Search for the cell housing the specified text and yield its (X, Y) center coordinate. 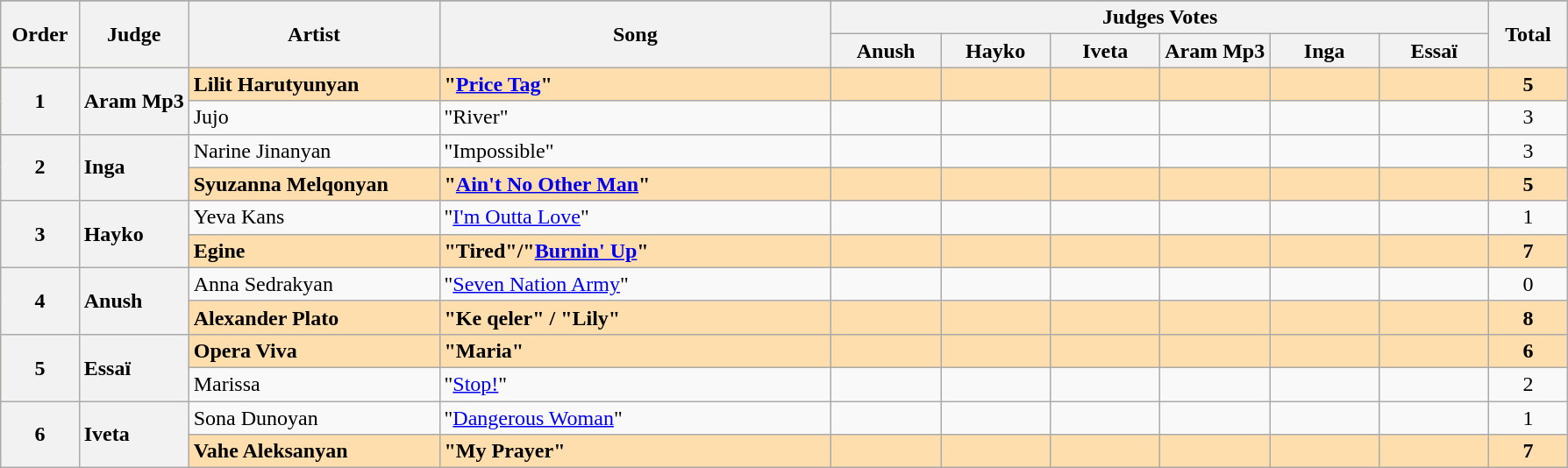
Judge (133, 34)
Jujo (314, 117)
Marissa (314, 384)
4 (40, 301)
"Dangerous Woman" (635, 418)
"Stop!" (635, 384)
"I'm Outta Love" (635, 217)
"Impossible" (635, 151)
"River" (635, 117)
Vahe Aleksanyan (314, 451)
Egine (314, 251)
Sona Dunoyan (314, 418)
Yeva Kans (314, 217)
Narine Jinanyan (314, 151)
Song (635, 34)
"Seven Nation Army" (635, 284)
Opera Viva (314, 351)
Artist (314, 34)
Order (40, 34)
Syuzanna Melqonyan (314, 184)
"Maria" (635, 351)
8 (1528, 317)
"Ke qeler" / "Lily" (635, 317)
"My Prayer" (635, 451)
"Ain't No Other Man" (635, 184)
0 (1528, 284)
Anna Sedrakyan (314, 284)
"Price Tag" (635, 84)
Judges Votes (1160, 18)
Alexander Plato (314, 317)
Lilit Harutyunyan (314, 84)
Total (1528, 34)
"Tired"/"Burnin' Up" (635, 251)
